Scan for the cell matching the given text and deliver its [x, y] coordinate at center. 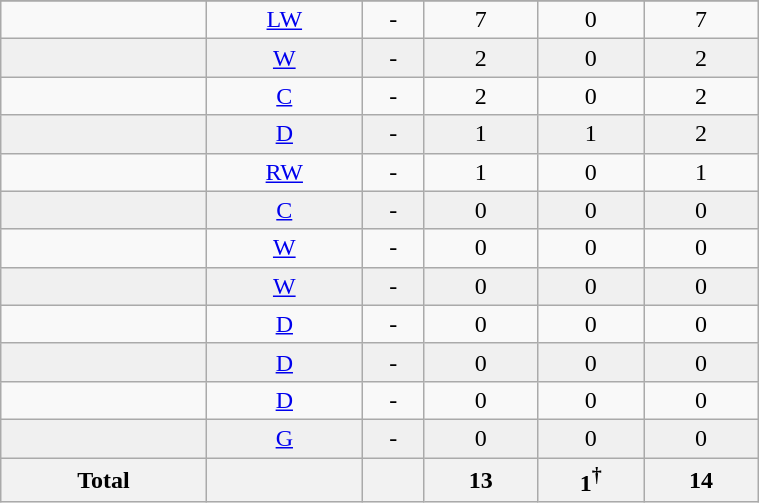
1† [590, 480]
G [284, 438]
Total [104, 480]
13 [480, 480]
LW [284, 20]
RW [284, 172]
14 [700, 480]
